Return (x, y) of the center of cell containing provided text 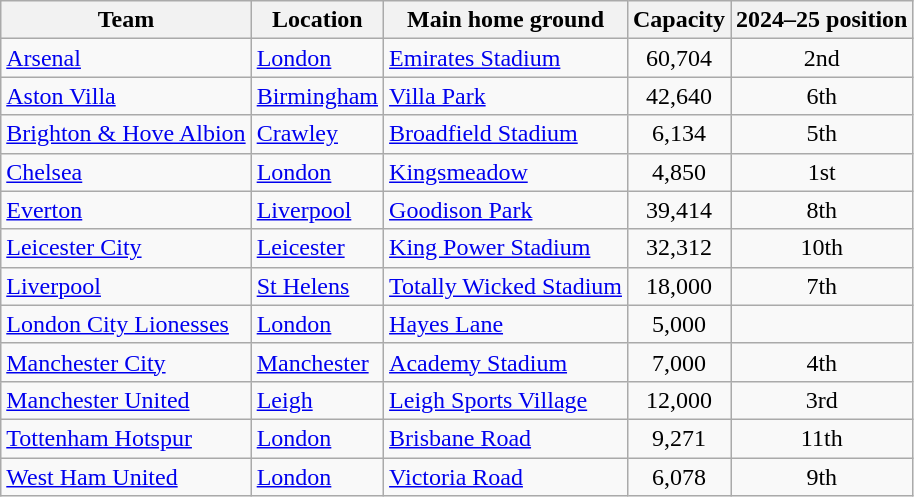
6,134 (678, 134)
5,000 (678, 324)
4th (822, 362)
32,312 (678, 248)
Tottenham Hotspur (126, 438)
Birmingham (317, 96)
9,271 (678, 438)
Hayes Lane (506, 324)
Everton (126, 210)
Team (126, 20)
Manchester (317, 362)
West Ham United (126, 477)
Brighton & Hove Albion (126, 134)
Manchester City (126, 362)
Aston Villa (126, 96)
7,000 (678, 362)
12,000 (678, 400)
Capacity (678, 20)
6th (822, 96)
London City Lionesses (126, 324)
Kingsmeadow (506, 172)
Crawley (317, 134)
2024–25 position (822, 20)
18,000 (678, 286)
Leicester City (126, 248)
Leicester (317, 248)
Main home ground (506, 20)
Brisbane Road (506, 438)
Broadfield Stadium (506, 134)
King Power Stadium (506, 248)
6,078 (678, 477)
11th (822, 438)
7th (822, 286)
Leigh Sports Village (506, 400)
Totally Wicked Stadium (506, 286)
Victoria Road (506, 477)
39,414 (678, 210)
Emirates Stadium (506, 58)
60,704 (678, 58)
8th (822, 210)
4,850 (678, 172)
Leigh (317, 400)
9th (822, 477)
Goodison Park (506, 210)
3rd (822, 400)
Arsenal (126, 58)
2nd (822, 58)
5th (822, 134)
Location (317, 20)
Villa Park (506, 96)
42,640 (678, 96)
Chelsea (126, 172)
Manchester United (126, 400)
St Helens (317, 286)
1st (822, 172)
Academy Stadium (506, 362)
10th (822, 248)
